For the text-containing cell, return its midpoint in (x, y) coordinate format. 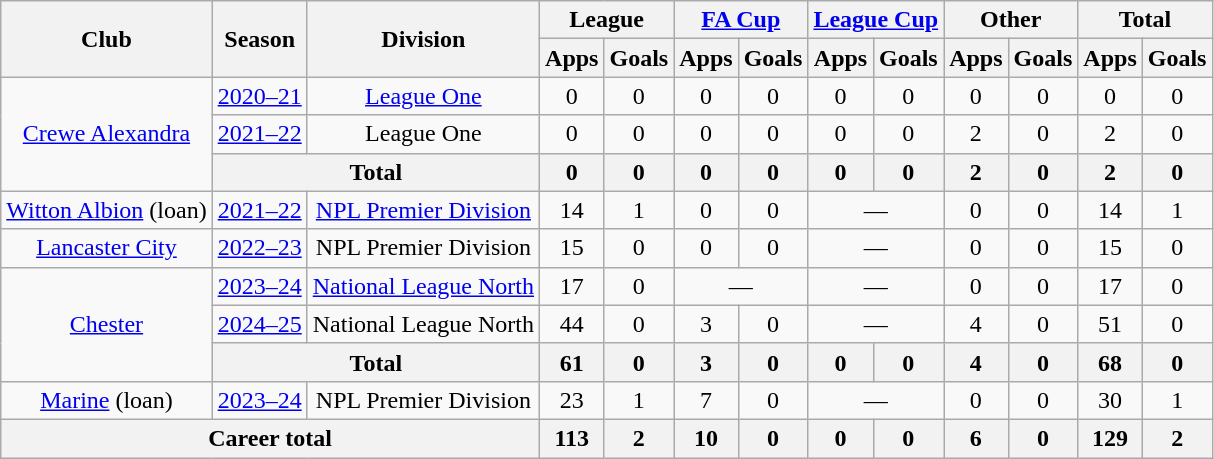
Witton Albion (loan) (106, 210)
FA Cup (741, 20)
Lancaster City (106, 248)
Division (423, 39)
Club (106, 39)
61 (572, 362)
44 (572, 324)
2020–21 (260, 96)
30 (1110, 400)
Chester (106, 324)
10 (706, 438)
Marine (loan) (106, 400)
Crewe Alexandra (106, 134)
Season (260, 39)
113 (572, 438)
51 (1110, 324)
6 (976, 438)
League (607, 20)
68 (1110, 362)
23 (572, 400)
Career total (270, 438)
129 (1110, 438)
2022–23 (260, 248)
7 (706, 400)
2024–25 (260, 324)
League Cup (876, 20)
Other (1011, 20)
